Determine the (X, Y) coordinate at the center of the cell enclosing the given text.  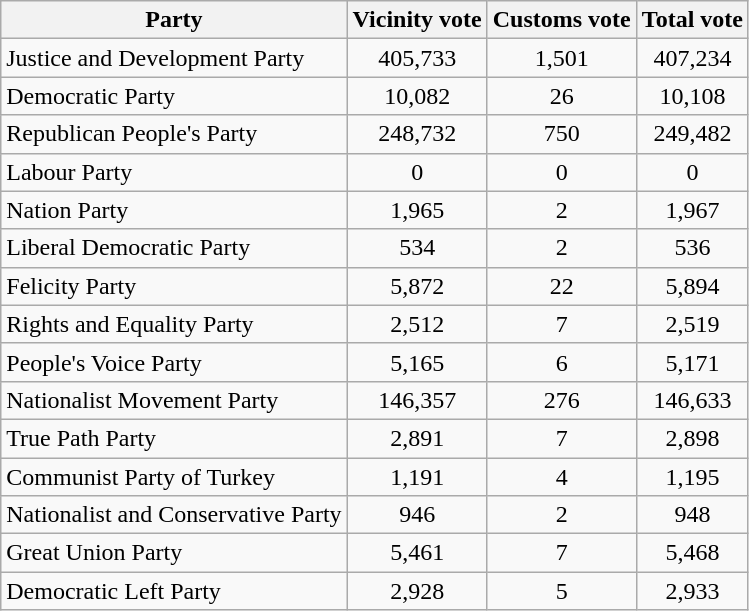
Total vote (692, 20)
22 (562, 286)
Party (174, 20)
6 (562, 362)
2,933 (692, 591)
Democratic Left Party (174, 591)
Justice and Development Party (174, 58)
2,898 (692, 438)
1,191 (417, 477)
Felicity Party (174, 286)
2,928 (417, 591)
Republican People's Party (174, 134)
1,965 (417, 210)
750 (562, 134)
5,894 (692, 286)
146,633 (692, 400)
405,733 (417, 58)
Communist Party of Turkey (174, 477)
Nationalist and Conservative Party (174, 515)
Great Union Party (174, 553)
Vicinity vote (417, 20)
Democratic Party (174, 96)
Liberal Democratic Party (174, 248)
5,461 (417, 553)
5,171 (692, 362)
Nationalist Movement Party (174, 400)
5,872 (417, 286)
True Path Party (174, 438)
946 (417, 515)
1,501 (562, 58)
948 (692, 515)
4 (562, 477)
10,082 (417, 96)
276 (562, 400)
534 (417, 248)
5 (562, 591)
407,234 (692, 58)
1,967 (692, 210)
5,165 (417, 362)
Rights and Equality Party (174, 324)
People's Voice Party (174, 362)
Customs vote (562, 20)
146,357 (417, 400)
2,512 (417, 324)
10,108 (692, 96)
26 (562, 96)
2,519 (692, 324)
2,891 (417, 438)
248,732 (417, 134)
249,482 (692, 134)
5,468 (692, 553)
536 (692, 248)
Labour Party (174, 172)
Nation Party (174, 210)
1,195 (692, 477)
